Capture the cell that displays the provided text and extract its (x, y) central coordinate. 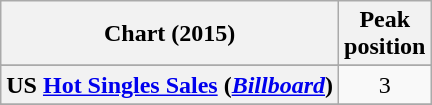
Peakposition (385, 34)
3 (385, 85)
US Hot Singles Sales (Billboard) (170, 85)
Chart (2015) (170, 34)
